Determine the [X, Y] coordinate at the center of the cell enclosing the given text.  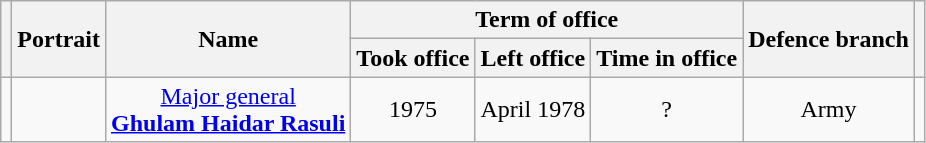
? [667, 110]
Portrait [59, 39]
Defence branch [829, 39]
1975 [413, 110]
April 1978 [533, 110]
Term of office [547, 20]
Name [228, 39]
Army [829, 110]
Left office [533, 58]
Major generalGhulam Haidar Rasuli [228, 110]
Took office [413, 58]
Time in office [667, 58]
